Pinpoint the cell where the given text exists, returning its (x, y) midpoint coordinate. 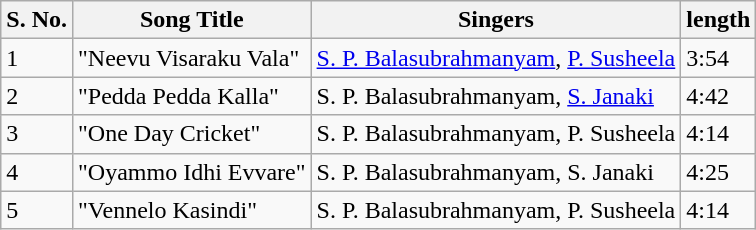
"Pedda Pedda Kalla" (192, 96)
"One Day Cricket" (192, 134)
3:54 (718, 58)
Song Title (192, 20)
Singers (496, 20)
4:42 (718, 96)
3 (37, 134)
"Oyammo Idhi Evvare" (192, 172)
length (718, 20)
"Vennelo Kasindi" (192, 210)
2 (37, 96)
4 (37, 172)
5 (37, 210)
4:25 (718, 172)
S. No. (37, 20)
"Neevu Visaraku Vala" (192, 58)
1 (37, 58)
